Return the [x, y] coordinate for the center point of the cell that contains the specified text.  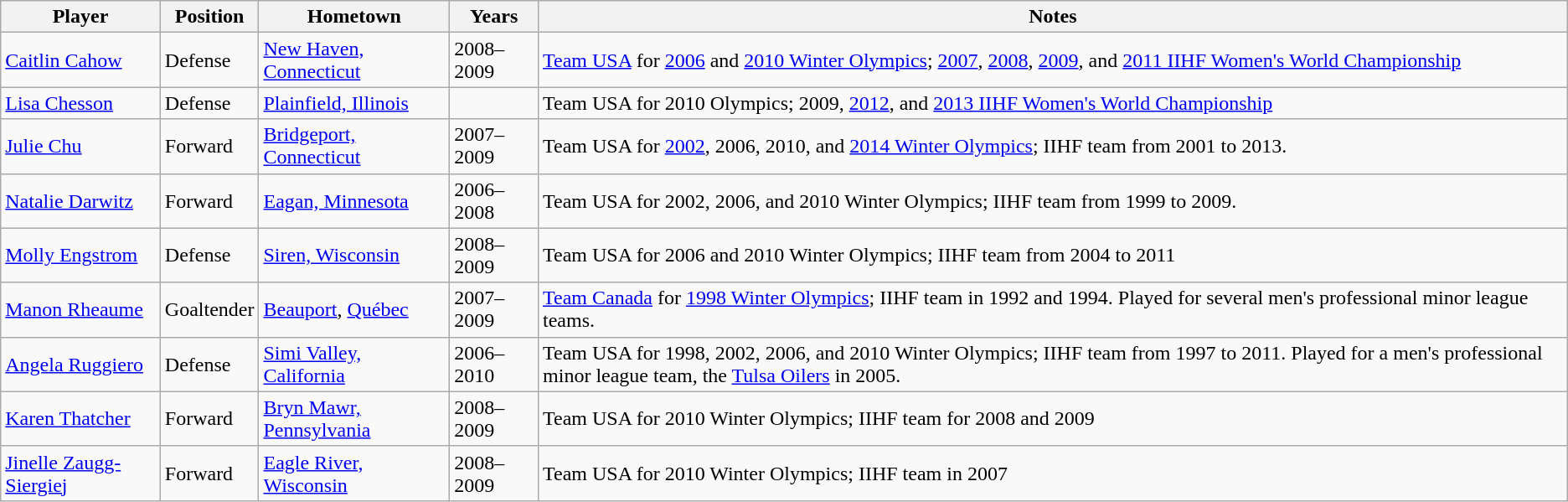
Siren, Wisconsin [354, 255]
Julie Chu [80, 146]
Team USA for 2010 Olympics; 2009, 2012, and 2013 IIHF Women's World Championship [1054, 103]
Molly Engstrom [80, 255]
Eagle River, Wisconsin [354, 473]
Team USA for 2006 and 2010 Winter Olympics; 2007, 2008, 2009, and 2011 IIHF Women's World Championship [1054, 60]
2006–2010 [494, 364]
Jinelle Zaugg-Siergiej [80, 473]
Natalie Darwitz [80, 201]
Team USA for 2010 Winter Olympics; IIHF team for 2008 and 2009 [1054, 419]
New Haven, Connecticut [354, 60]
Team USA for 2002, 2006, and 2010 Winter Olympics; IIHF team from 1999 to 2009. [1054, 201]
Manon Rheaume [80, 310]
Simi Valley, California [354, 364]
Angela Ruggiero [80, 364]
Plainfield, Illinois [354, 103]
Caitlin Cahow [80, 60]
Team USA for 2010 Winter Olympics; IIHF team in 2007 [1054, 473]
Player [80, 17]
Team USA for 2002, 2006, 2010, and 2014 Winter Olympics; IIHF team from 2001 to 2013. [1054, 146]
Team Canada for 1998 Winter Olympics; IIHF team in 1992 and 1994. Played for several men's professional minor league teams. [1054, 310]
Lisa Chesson [80, 103]
Goaltender [209, 310]
Years [494, 17]
Bryn Mawr, Pennsylvania [354, 419]
Hometown [354, 17]
Position [209, 17]
Karen Thatcher [80, 419]
Beauport, Québec [354, 310]
Eagan, Minnesota [354, 201]
Notes [1054, 17]
Bridgeport, Connecticut [354, 146]
Team USA for 2006 and 2010 Winter Olympics; IIHF team from 2004 to 2011 [1054, 255]
2006–2008 [494, 201]
